Find where the given text appears and provide that cell's center as (x, y) coordinate. 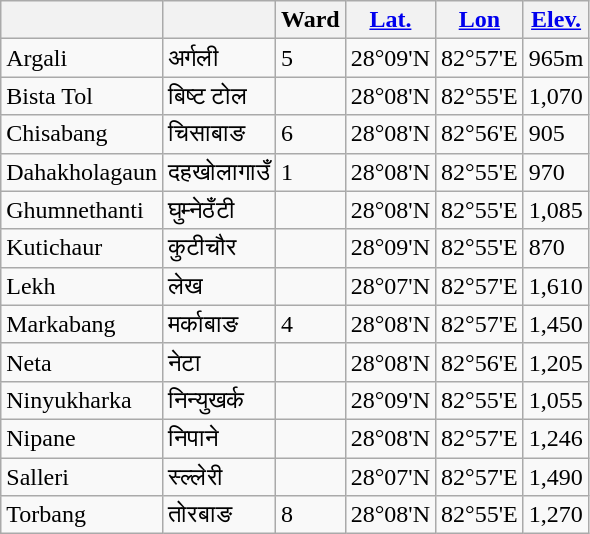
Torbang (82, 515)
Lon (480, 20)
Lekh (82, 286)
Nipane (82, 438)
1,055 (556, 400)
Kutichaur (82, 248)
1,070 (556, 96)
नेटा (218, 362)
Salleri (82, 477)
1,610 (556, 286)
तोरबाङ (218, 515)
870 (556, 248)
970 (556, 172)
Ninyukharka (82, 400)
1,270 (556, 515)
6 (310, 134)
निन्युखर्क (218, 400)
905 (556, 134)
8 (310, 515)
4 (310, 324)
1 (310, 172)
स्ल्लेरी (218, 477)
कुटीचौर (218, 248)
अर्गली (218, 58)
1,450 (556, 324)
Dahakholagaun (82, 172)
दहखोलागाउँ (218, 172)
Ward (310, 20)
Argali (82, 58)
Bista Tol (82, 96)
1,205 (556, 362)
1,490 (556, 477)
Elev. (556, 20)
965m (556, 58)
Chisabang (82, 134)
1,085 (556, 210)
Lat. (390, 20)
1,246 (556, 438)
मर्काबाङ (218, 324)
निपाने (218, 438)
लेख (218, 286)
बिष्ट टोल (218, 96)
Ghumnethanti (82, 210)
Neta (82, 362)
चिसाबाङ (218, 134)
Markabang (82, 324)
5 (310, 58)
घुम्नेठँटी (218, 210)
